Search for the cell housing the specified text and yield its [x, y] center coordinate. 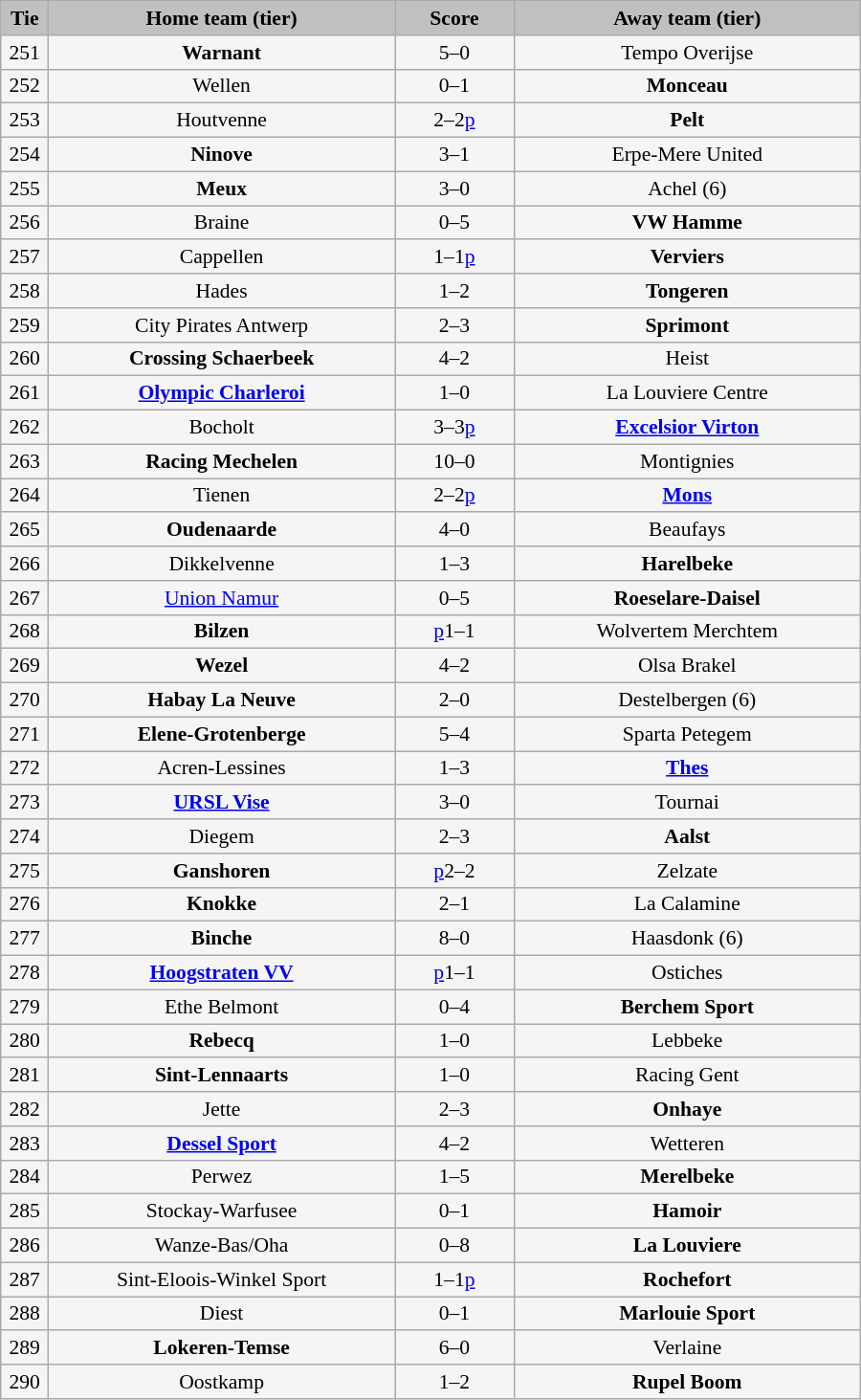
Thes [687, 768]
264 [25, 496]
Score [455, 18]
Cappellen [222, 257]
Sint-Lennaarts [222, 1076]
Sint-Eloois-Winkel Sport [222, 1279]
287 [25, 1279]
Harelbeke [687, 564]
Habay La Neuve [222, 700]
284 [25, 1177]
290 [25, 1382]
Racing Gent [687, 1076]
Tongeren [687, 291]
Mons [687, 496]
281 [25, 1076]
289 [25, 1348]
Diest [222, 1314]
URSL Vise [222, 803]
253 [25, 121]
Tempo Overijse [687, 53]
Montignies [687, 461]
Beaufays [687, 530]
Bocholt [222, 428]
252 [25, 86]
Bilzen [222, 632]
Ganshoren [222, 871]
Ethe Belmont [222, 1007]
276 [25, 904]
272 [25, 768]
251 [25, 53]
Wanze-Bas/Oha [222, 1246]
285 [25, 1211]
Dessel Sport [222, 1144]
Rochefort [687, 1279]
Perwez [222, 1177]
282 [25, 1109]
Ninove [222, 155]
271 [25, 734]
255 [25, 189]
288 [25, 1314]
262 [25, 428]
277 [25, 939]
275 [25, 871]
286 [25, 1246]
Rupel Boom [687, 1382]
Rebecq [222, 1041]
3–1 [455, 155]
Wetteren [687, 1144]
Lebbeke [687, 1041]
Warnant [222, 53]
Hades [222, 291]
Tournai [687, 803]
Wezel [222, 666]
Stockay-Warfusee [222, 1211]
La Calamine [687, 904]
Verlaine [687, 1348]
Home team (tier) [222, 18]
La Louviere Centre [687, 393]
Diegem [222, 836]
Excelsior Virton [687, 428]
270 [25, 700]
Braine [222, 223]
268 [25, 632]
280 [25, 1041]
266 [25, 564]
279 [25, 1007]
4–0 [455, 530]
273 [25, 803]
Heist [687, 359]
258 [25, 291]
Roeselare-Daisel [687, 598]
263 [25, 461]
Marlouie Sport [687, 1314]
p2–2 [455, 871]
254 [25, 155]
Tie [25, 18]
Aalst [687, 836]
283 [25, 1144]
259 [25, 325]
1–5 [455, 1177]
2–1 [455, 904]
Ostiches [687, 973]
Wolvertem Merchtem [687, 632]
278 [25, 973]
274 [25, 836]
Achel (6) [687, 189]
Zelzate [687, 871]
6–0 [455, 1348]
Oostkamp [222, 1382]
VW Hamme [687, 223]
0–8 [455, 1246]
Lokeren-Temse [222, 1348]
0–4 [455, 1007]
Binche [222, 939]
260 [25, 359]
Berchem Sport [687, 1007]
2–0 [455, 700]
Erpe-Mere United [687, 155]
Merelbeke [687, 1177]
Verviers [687, 257]
Tienen [222, 496]
10–0 [455, 461]
Pelt [687, 121]
261 [25, 393]
8–0 [455, 939]
Dikkelvenne [222, 564]
Sprimont [687, 325]
La Louviere [687, 1246]
267 [25, 598]
Olsa Brakel [687, 666]
Elene-Grotenberge [222, 734]
Union Namur [222, 598]
Away team (tier) [687, 18]
Sparta Petegem [687, 734]
Racing Mechelen [222, 461]
Acren-Lessines [222, 768]
Monceau [687, 86]
Onhaye [687, 1109]
269 [25, 666]
Oudenaarde [222, 530]
Knokke [222, 904]
3–3p [455, 428]
City Pirates Antwerp [222, 325]
5–4 [455, 734]
Olympic Charleroi [222, 393]
5–0 [455, 53]
Crossing Schaerbeek [222, 359]
257 [25, 257]
Jette [222, 1109]
Destelbergen (6) [687, 700]
Haasdonk (6) [687, 939]
Meux [222, 189]
Hamoir [687, 1211]
256 [25, 223]
Wellen [222, 86]
Houtvenne [222, 121]
Hoogstraten VV [222, 973]
265 [25, 530]
